Identify which cell holds the provided text, then report its (X, Y) central coordinate. 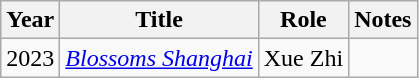
Notes (383, 20)
Blossoms Shanghai (159, 58)
Year (30, 20)
2023 (30, 58)
Xue Zhi (303, 58)
Role (303, 20)
Title (159, 20)
